Return the (X, Y) coordinate for the center point of the cell that contains the specified text.  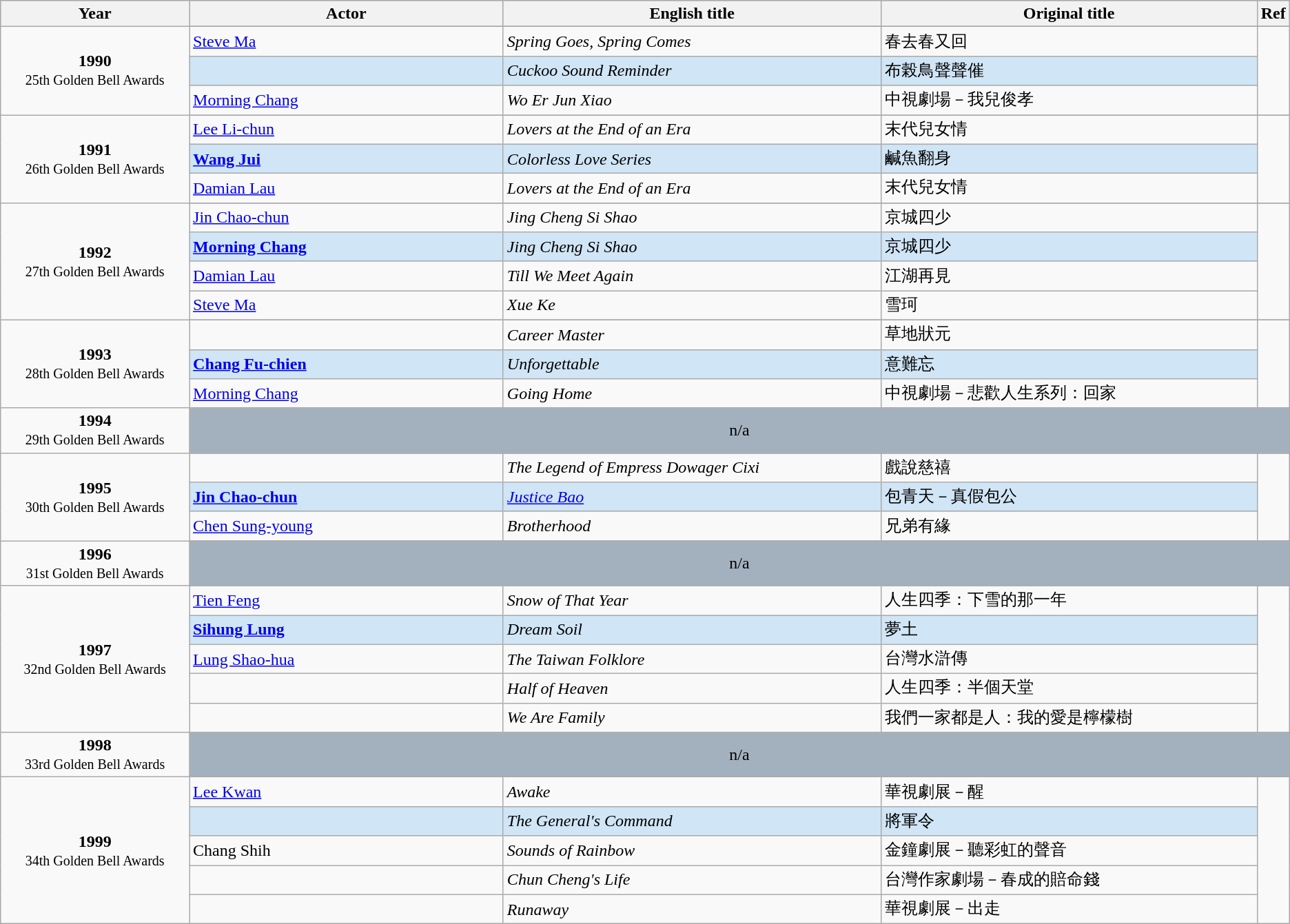
Chang Shih (347, 850)
人生四季：下雪的那一年 (1069, 601)
戲說慈禧 (1069, 467)
將軍令 (1069, 821)
The General's Command (692, 821)
兄弟有緣 (1069, 526)
鹹魚翻身 (1069, 158)
意難忘 (1069, 364)
人生四季：半個天堂 (1069, 689)
1991 26th Golden Bell Awards (95, 158)
Justice Bao (692, 497)
布榖鳥聲聲催 (1069, 70)
1996 31st Golden Bell Awards (95, 564)
The Taiwan Folklore (692, 659)
Awake (692, 792)
江湖再見 (1069, 276)
Lee Kwan (347, 792)
1997 32nd Golden Bell Awards (95, 659)
Wang Jui (347, 158)
Spring Goes, Spring Comes (692, 41)
華視劇展－醒 (1069, 792)
Original title (1069, 14)
Cuckoo Sound Reminder (692, 70)
春去春又回 (1069, 41)
1995 30th Golden Bell Awards (95, 497)
Sounds of Rainbow (692, 850)
Tien Feng (347, 601)
台灣作家劇場－春成的賠命錢 (1069, 881)
1999 34th Golden Bell Awards (95, 850)
夢土 (1069, 630)
中視劇場－悲歡人生系列：回家 (1069, 394)
Ref (1273, 14)
Wo Er Jun Xiao (692, 101)
Colorless Love Series (692, 158)
Unforgettable (692, 364)
Dream Soil (692, 630)
The Legend of Empress Dowager Cixi (692, 467)
中視劇場－我兒俊孝 (1069, 101)
1990 25th Golden Bell Awards (95, 71)
English title (692, 14)
Year (95, 14)
華視劇展－出走 (1069, 910)
Going Home (692, 394)
台灣水滸傳 (1069, 659)
Till We Meet Again (692, 276)
Lee Li-chun (347, 130)
1998 33rd Golden Bell Awards (95, 755)
Chen Sung-young (347, 526)
包青天－真假包公 (1069, 497)
1993 28th Golden Bell Awards (95, 364)
We Are Family (692, 718)
Runaway (692, 910)
Lung Shao-hua (347, 659)
Brotherhood (692, 526)
Half of Heaven (692, 689)
Chun Cheng's Life (692, 881)
Actor (347, 14)
Career Master (692, 335)
1992 27th Golden Bell Awards (95, 261)
Snow of That Year (692, 601)
Sihung Lung (347, 630)
Chang Fu-chien (347, 364)
1994 29th Golden Bell Awards (95, 430)
草地狀元 (1069, 335)
我們一家都是人：我的愛是檸檬樹 (1069, 718)
金鐘劇展－聽彩虹的聲音 (1069, 850)
Xue Ke (692, 306)
雪珂 (1069, 306)
